Detect which cell encompasses the target text, then output its (x, y) center coordinate. 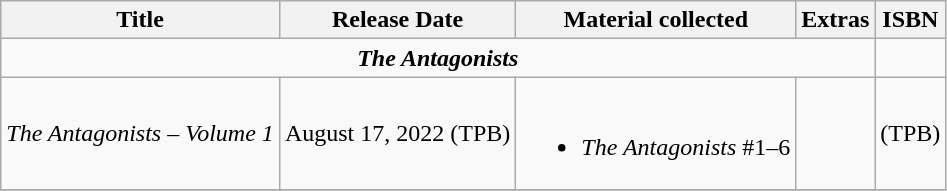
The Antagonists (438, 58)
ISBN (910, 20)
Release Date (397, 20)
Title (140, 20)
Extras (836, 20)
August 17, 2022 (TPB) (397, 134)
The Antagonists – Volume 1 (140, 134)
(TPB) (910, 134)
Material collected (656, 20)
The Antagonists #1–6 (656, 134)
